Return the (X, Y) coordinate for the center point of the cell that contains the specified text.  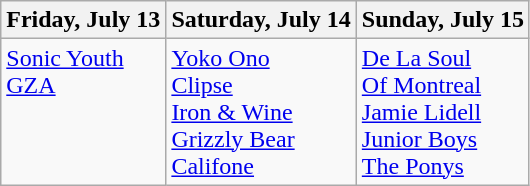
Sonic YouthGZA (84, 112)
Friday, July 13 (84, 20)
Saturday, July 14 (261, 20)
Sunday, July 15 (442, 20)
De La SoulOf MontrealJamie LidellJunior BoysThe Ponys (442, 112)
Yoko OnoClipseIron & WineGrizzly BearCalifone (261, 112)
